For the text-containing cell, return its midpoint in [X, Y] coordinate format. 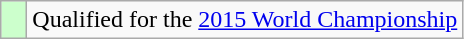
Qualified for the 2015 World Championship [245, 20]
